Detect which cell encompasses the target text, then output its [x, y] center coordinate. 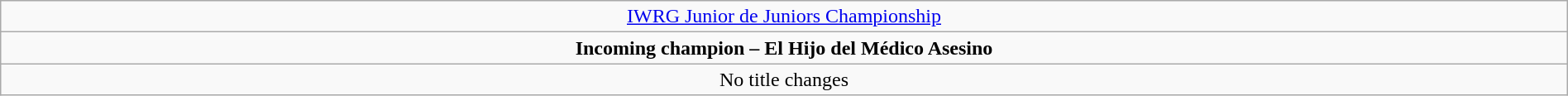
Incoming champion – El Hijo del Médico Asesino [784, 48]
IWRG Junior de Juniors Championship [784, 17]
No title changes [784, 79]
